Determine the (X, Y) coordinate at the center of the cell enclosing the given text.  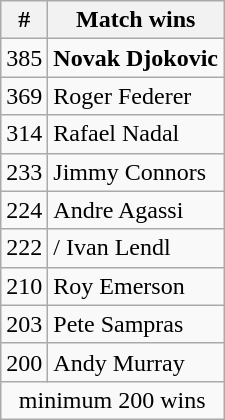
/ Ivan Lendl (136, 248)
233 (24, 172)
Andy Murray (136, 362)
Match wins (136, 20)
210 (24, 286)
Pete Sampras (136, 324)
203 (24, 324)
222 (24, 248)
314 (24, 134)
200 (24, 362)
minimum 200 wins (112, 400)
385 (24, 58)
Roger Federer (136, 96)
# (24, 20)
369 (24, 96)
Roy Emerson (136, 286)
224 (24, 210)
Jimmy Connors (136, 172)
Novak Djokovic (136, 58)
Rafael Nadal (136, 134)
Andre Agassi (136, 210)
